Pinpoint the cell where the given text exists, returning its [X, Y] midpoint coordinate. 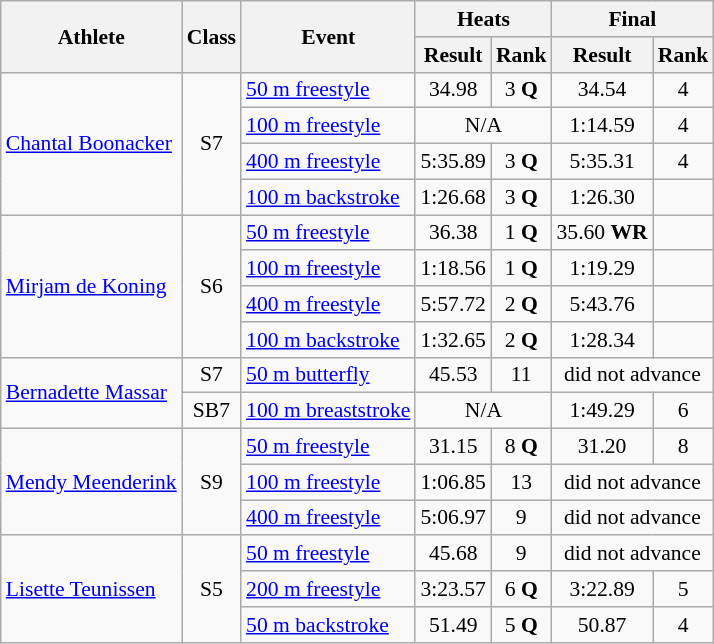
5 [684, 589]
1:26.68 [452, 197]
S6 [212, 286]
1:28.34 [602, 340]
34.54 [602, 90]
Event [328, 36]
50 m backstroke [328, 625]
50.87 [602, 625]
5:06.97 [452, 518]
5:35.89 [452, 162]
31.20 [602, 447]
5:35.31 [602, 162]
Final [632, 19]
11 [522, 375]
1:49.29 [602, 411]
3:23.57 [452, 589]
S9 [212, 482]
13 [522, 482]
5:57.72 [452, 304]
1:32.65 [452, 340]
34.98 [452, 90]
Athlete [92, 36]
S5 [212, 590]
Lisette Teunissen [92, 590]
Mirjam de Koning [92, 286]
1:19.29 [602, 269]
1:14.59 [602, 126]
6 Q [522, 589]
1:18.56 [452, 269]
5:43.76 [602, 304]
200 m freestyle [328, 589]
8 Q [522, 447]
5 Q [522, 625]
Bernadette Massar [92, 392]
SB7 [212, 411]
36.38 [452, 233]
100 m breaststroke [328, 411]
Chantal Boonacker [92, 143]
45.68 [452, 554]
Heats [483, 19]
6 [684, 411]
51.49 [452, 625]
31.15 [452, 447]
3:22.89 [602, 589]
1:26.30 [602, 197]
35.60 WR [602, 233]
1:06.85 [452, 482]
50 m butterfly [328, 375]
8 [684, 447]
Mendy Meenderink [92, 482]
45.53 [452, 375]
Class [212, 36]
